Return the [X, Y] coordinate for the center point of the cell that contains the specified text.  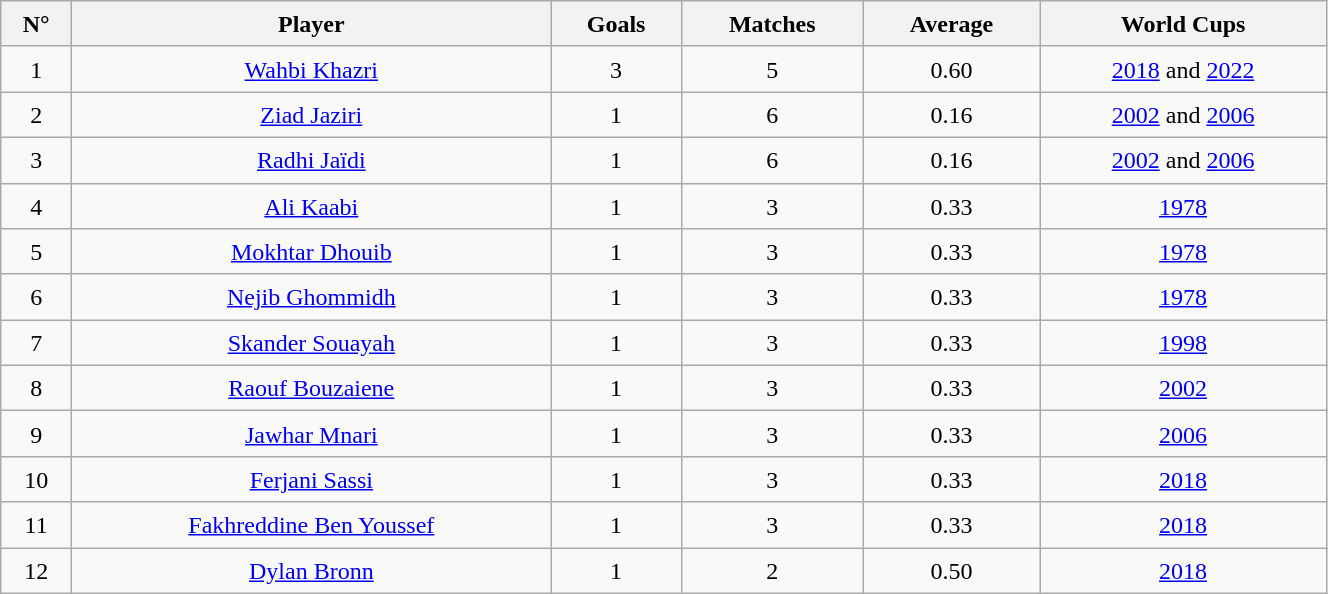
World Cups [1184, 24]
Raouf Bouzaiene [312, 388]
Player [312, 24]
Radhi Jaïdi [312, 160]
7 [36, 343]
Goals [616, 24]
Skander Souayah [312, 343]
9 [36, 434]
Ferjani Sassi [312, 479]
Matches [772, 24]
Mokhtar Dhouib [312, 252]
Dylan Bronn [312, 571]
2006 [1184, 434]
2018 and 2022 [1184, 69]
0.50 [951, 571]
Fakhreddine Ben Youssef [312, 525]
2002 [1184, 388]
Average [951, 24]
Wahbi Khazri [312, 69]
Ziad Jaziri [312, 115]
11 [36, 525]
10 [36, 479]
4 [36, 206]
Jawhar Mnari [312, 434]
1998 [1184, 343]
12 [36, 571]
N° [36, 24]
Ali Kaabi [312, 206]
Nejib Ghommidh [312, 297]
8 [36, 388]
0.60 [951, 69]
